Capture the cell that displays the provided text and extract its [x, y] central coordinate. 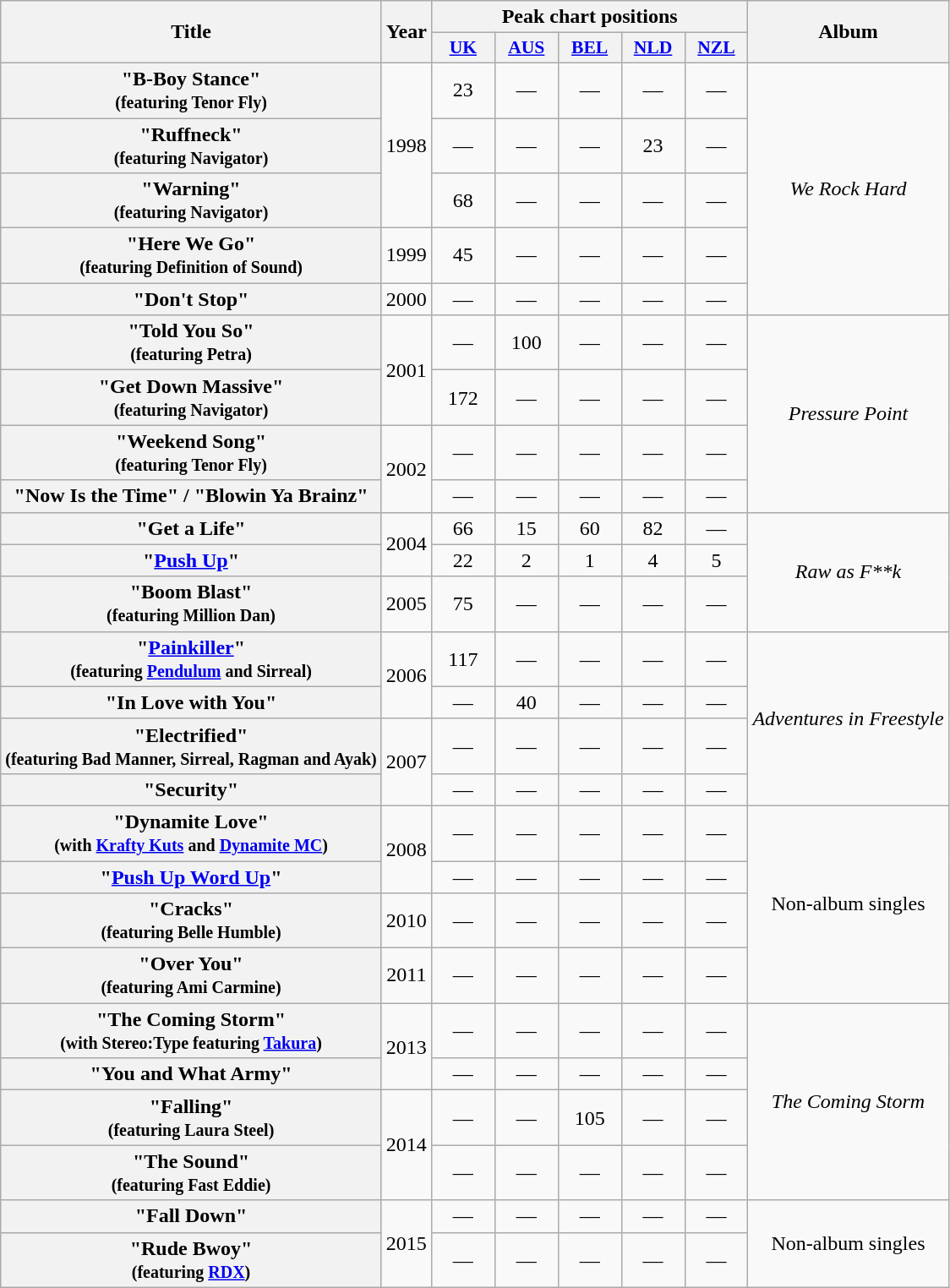
2006 [406, 674]
"Here We Go"(featuring Definition of Sound) [191, 255]
"Now Is the Time" / "Blowin Ya Brainz" [191, 496]
Raw as F**k [849, 571]
"You and What Army" [191, 1074]
Pressure Point [849, 414]
2010 [406, 921]
"Told You So"(featuring Petra) [191, 343]
"Get a Life" [191, 528]
66 [463, 528]
82 [652, 528]
172 [463, 397]
"Rude Bwoy"(featuring RDX) [191, 1259]
"The Sound"(featuring Fast Eddie) [191, 1173]
"Warning"(featuring Navigator) [191, 201]
2001 [406, 370]
"Get Down Massive"(featuring Navigator) [191, 397]
BEL [590, 48]
"Painkiller"(featuring Pendulum and Sirreal) [191, 659]
2008 [406, 849]
"Dynamite Love"(with Krafty Kuts and Dynamite MC) [191, 833]
"Boom Blast"(featuring Million Dan) [191, 603]
AUS [526, 48]
4 [652, 560]
"Cracks"(featuring Belle Humble) [191, 921]
"Over You"(featuring Ami Carmine) [191, 975]
40 [526, 702]
Title [191, 32]
"The Coming Storm"(with Stereo:Type featuring Takura) [191, 1031]
1 [590, 560]
2000 [406, 299]
The Coming Storm [849, 1102]
UK [463, 48]
1999 [406, 255]
2013 [406, 1046]
Adventures in Freestyle [849, 718]
15 [526, 528]
60 [590, 528]
75 [463, 603]
"B-Boy Stance"(featuring Tenor Fly) [191, 90]
NZL [717, 48]
"Weekend Song"(featuring Tenor Fly) [191, 453]
105 [590, 1117]
2005 [406, 603]
117 [463, 659]
"Ruffneck"(featuring Navigator) [191, 145]
Album [849, 32]
2011 [406, 975]
"Push Up Word Up" [191, 876]
1998 [406, 145]
"In Love with You" [191, 702]
2002 [406, 468]
NLD [652, 48]
"Fall Down" [191, 1216]
2 [526, 560]
45 [463, 255]
We Rock Hard [849, 188]
2007 [406, 762]
68 [463, 201]
Year [406, 32]
22 [463, 560]
5 [717, 560]
"Electrified"(featuring Bad Manner, Sirreal, Ragman and Ayak) [191, 745]
2014 [406, 1145]
"Falling"(featuring Laura Steel) [191, 1117]
"Don't Stop" [191, 299]
"Push Up" [191, 560]
2015 [406, 1244]
2004 [406, 544]
"Security" [191, 789]
100 [526, 343]
Peak chart positions [590, 17]
